From the cell containing the given text, extract its center point as (X, Y) coordinate. 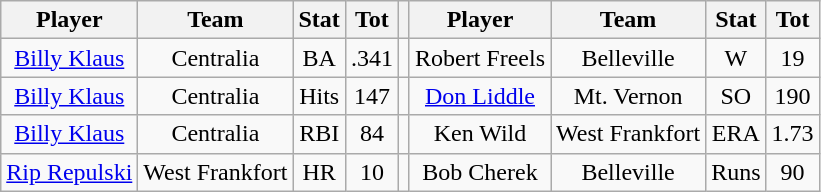
BA (319, 58)
10 (372, 172)
Rip Repulski (70, 172)
ERA (736, 134)
Hits (319, 96)
1.73 (792, 134)
19 (792, 58)
.341 (372, 58)
90 (792, 172)
Runs (736, 172)
190 (792, 96)
147 (372, 96)
SO (736, 96)
Robert Freels (480, 58)
Don Liddle (480, 96)
HR (319, 172)
Mt. Vernon (628, 96)
RBI (319, 134)
Bob Cherek (480, 172)
84 (372, 134)
W (736, 58)
Ken Wild (480, 134)
